Identify which cell holds the provided text, then report its [x, y] central coordinate. 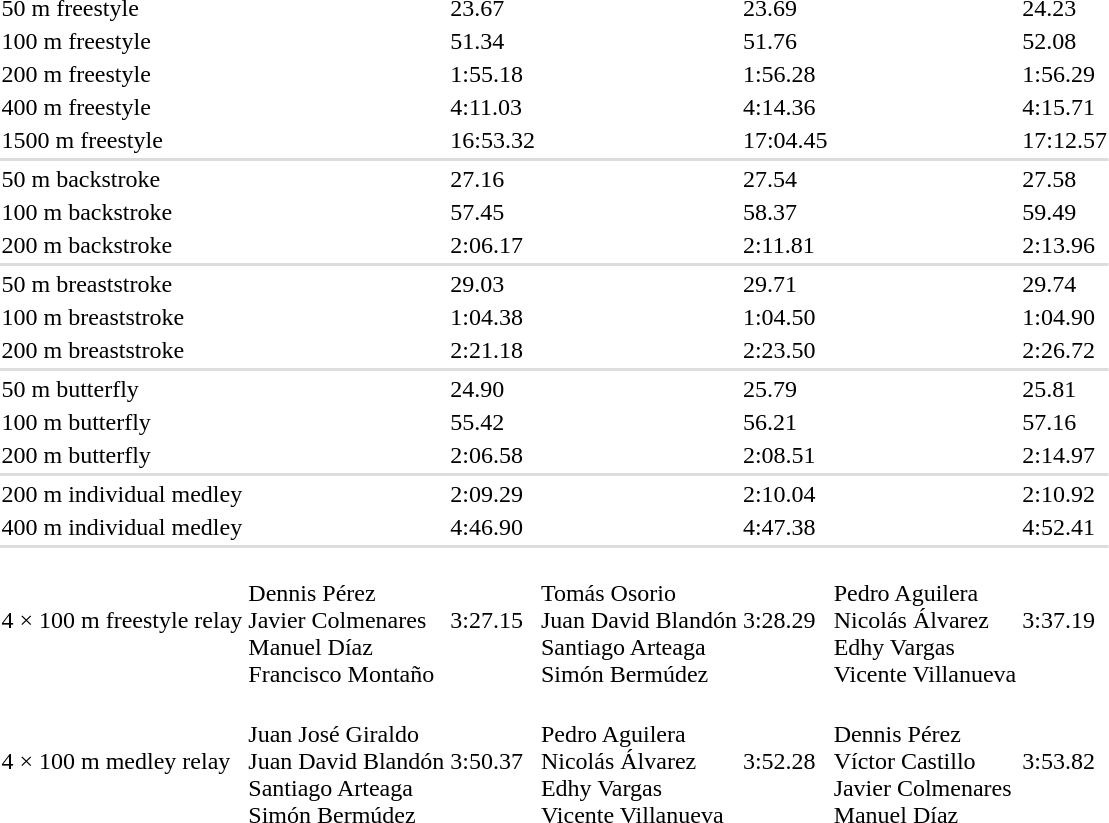
3:37.19 [1065, 620]
4:46.90 [493, 527]
27.16 [493, 179]
Dennis PérezJavier ColmenaresManuel DíazFrancisco Montaño [346, 620]
1:55.18 [493, 74]
200 m butterfly [122, 455]
16:53.32 [493, 140]
27.58 [1065, 179]
29.74 [1065, 284]
50 m backstroke [122, 179]
2:10.04 [785, 494]
2:08.51 [785, 455]
1:04.38 [493, 317]
29.03 [493, 284]
57.45 [493, 212]
3:28.29 [785, 620]
Pedro AguileraNicolás ÁlvarezEdhy VargasVicente Villanueva [925, 620]
25.79 [785, 389]
55.42 [493, 422]
100 m butterfly [122, 422]
56.21 [785, 422]
51.76 [785, 41]
400 m individual medley [122, 527]
17:04.45 [785, 140]
200 m freestyle [122, 74]
4:11.03 [493, 107]
2:21.18 [493, 350]
4:14.36 [785, 107]
4:52.41 [1065, 527]
58.37 [785, 212]
200 m individual medley [122, 494]
100 m freestyle [122, 41]
200 m breaststroke [122, 350]
4:47.38 [785, 527]
57.16 [1065, 422]
4 × 100 m freestyle relay [122, 620]
100 m breaststroke [122, 317]
400 m freestyle [122, 107]
200 m backstroke [122, 245]
17:12.57 [1065, 140]
2:23.50 [785, 350]
1:56.28 [785, 74]
2:11.81 [785, 245]
4:15.71 [1065, 107]
1:04.50 [785, 317]
3:27.15 [493, 620]
2:09.29 [493, 494]
24.90 [493, 389]
2:06.17 [493, 245]
Tomás OsorioJuan David BlandónSantiago ArteagaSimón Bermúdez [638, 620]
2:14.97 [1065, 455]
1500 m freestyle [122, 140]
100 m backstroke [122, 212]
1:04.90 [1065, 317]
1:56.29 [1065, 74]
27.54 [785, 179]
2:26.72 [1065, 350]
25.81 [1065, 389]
2:10.92 [1065, 494]
52.08 [1065, 41]
2:13.96 [1065, 245]
50 m butterfly [122, 389]
59.49 [1065, 212]
51.34 [493, 41]
50 m breaststroke [122, 284]
2:06.58 [493, 455]
29.71 [785, 284]
